From the cell containing the given text, extract its center point as (x, y) coordinate. 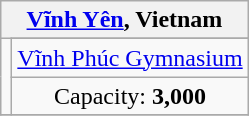
Capacity: 3,000 (130, 96)
Vĩnh Phúc Gymnasium (130, 58)
Vĩnh Yên, Vietnam (124, 20)
